Return the (X, Y) coordinate for the center point of the cell that contains the specified text.  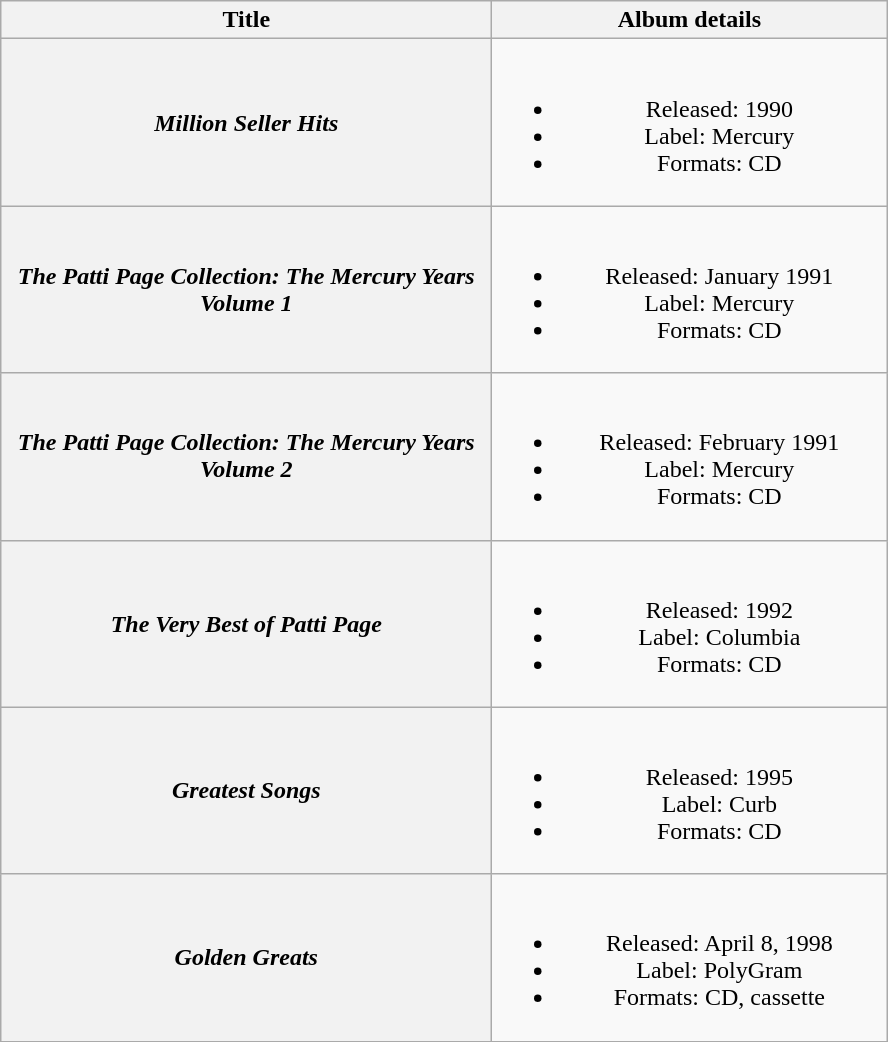
Released: February 1991Label: MercuryFormats: CD (690, 456)
Released: 1992Label: ColumbiaFormats: CD (690, 624)
Million Seller Hits (246, 122)
The Patti Page Collection: The Mercury Years Volume 1 (246, 290)
Released: 1995Label: CurbFormats: CD (690, 790)
Greatest Songs (246, 790)
The Patti Page Collection: The Mercury Years Volume 2 (246, 456)
Released: April 8, 1998Label: PolyGramFormats: CD, cassette (690, 958)
The Very Best of Patti Page (246, 624)
Released: 1990Label: MercuryFormats: CD (690, 122)
Title (246, 20)
Golden Greats (246, 958)
Released: January 1991Label: MercuryFormats: CD (690, 290)
Album details (690, 20)
